Extract the [X, Y] coordinate from the center of the cell holding the provided text.  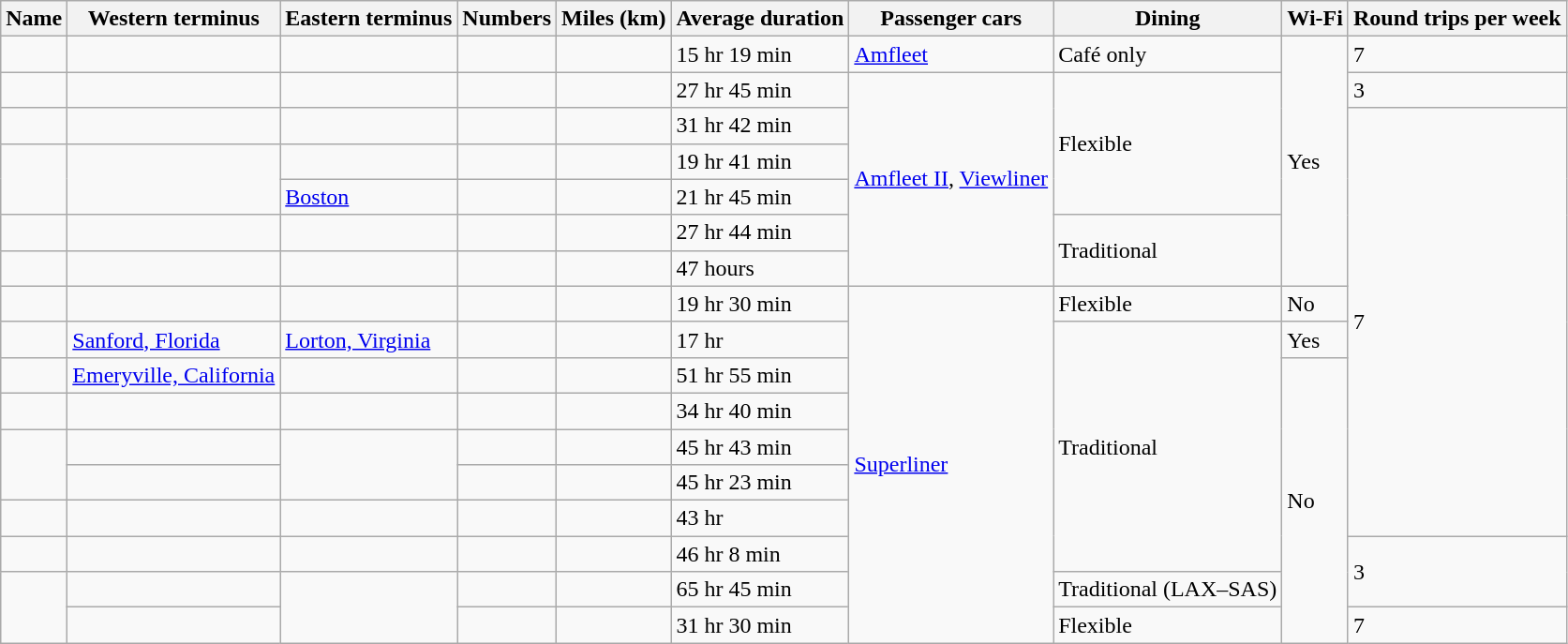
Amfleet II, Viewliner [951, 179]
46 hr 8 min [760, 554]
Sanford, Florida [174, 339]
34 hr 40 min [760, 411]
Lorton, Virginia [369, 339]
Miles (km) [614, 19]
27 hr 45 min [760, 90]
45 hr 43 min [760, 447]
Round trips per week [1456, 19]
Average duration [760, 19]
Superliner [951, 465]
43 hr [760, 518]
Numbers [507, 19]
Eastern terminus [369, 19]
Wi-Fi [1316, 19]
15 hr 19 min [760, 54]
Emeryville, California [174, 375]
19 hr 41 min [760, 161]
Café only [1168, 54]
27 hr 44 min [760, 232]
Amfleet [951, 54]
Dining [1168, 19]
31 hr 42 min [760, 126]
17 hr [760, 339]
51 hr 55 min [760, 375]
Traditional (LAX–SAS) [1168, 590]
Name [34, 19]
45 hr 23 min [760, 483]
65 hr 45 min [760, 590]
19 hr 30 min [760, 304]
Passenger cars [951, 19]
Boston [369, 197]
21 hr 45 min [760, 197]
31 hr 30 min [760, 625]
Western terminus [174, 19]
47 hours [760, 268]
